Locate the cell with the specified text and output its (X, Y) center coordinate. 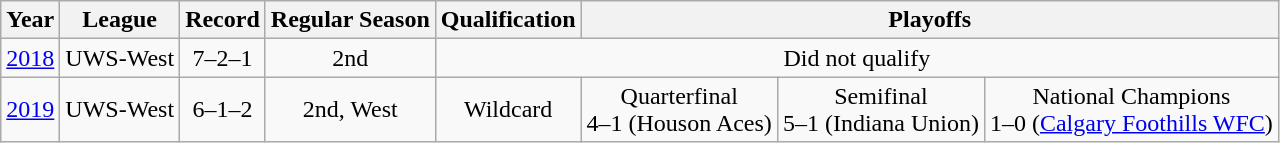
League (120, 20)
6–1–2 (223, 110)
Playoffs (930, 20)
Record (223, 20)
2019 (30, 110)
Qualification (508, 20)
Semifinal5–1 (Indiana Union) (880, 110)
2018 (30, 58)
Quarterfinal4–1 (Houson Aces) (679, 110)
Regular Season (350, 20)
Did not qualify (856, 58)
Wildcard (508, 110)
Year (30, 20)
National Champions1–0 (Calgary Foothills WFC) (1131, 110)
2nd, West (350, 110)
2nd (350, 58)
7–2–1 (223, 58)
